Find where the given text appears and provide that cell's center as [x, y] coordinate. 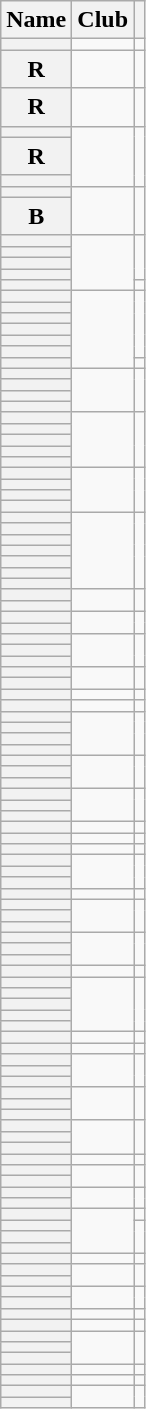
B [36, 216]
Club [103, 20]
Name [36, 20]
